For the text-containing cell, return its midpoint in (x, y) coordinate format. 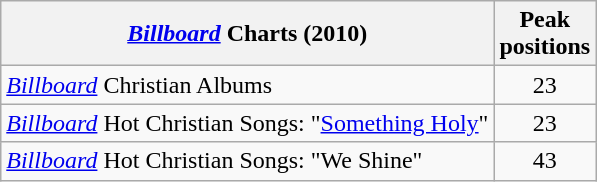
Billboard Hot Christian Songs: "We Shine" (248, 161)
43 (545, 161)
Billboard Charts (2010) (248, 34)
Peakpositions (545, 34)
Billboard Christian Albums (248, 85)
Billboard Hot Christian Songs: "Something Holy" (248, 123)
